For the text-containing cell, return its midpoint in [x, y] coordinate format. 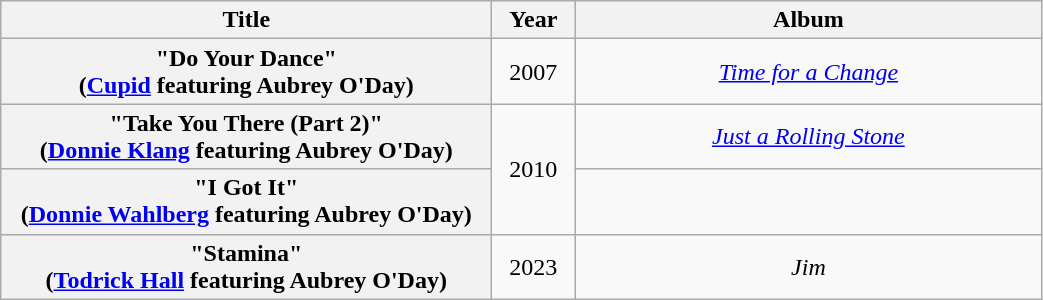
"Stamina"(Todrick Hall featuring Aubrey O'Day) [246, 266]
2007 [534, 72]
"I Got It"(Donnie Wahlberg featuring Aubrey O'Day) [246, 202]
Album [808, 20]
Jim [808, 266]
"Do Your Dance"(Cupid featuring Aubrey O'Day) [246, 72]
Time for a Change [808, 72]
Just a Rolling Stone [808, 136]
"Take You There (Part 2)"(Donnie Klang featuring Aubrey O'Day) [246, 136]
2023 [534, 266]
2010 [534, 169]
Title [246, 20]
Year [534, 20]
